Search for the cell housing the specified text and yield its [x, y] center coordinate. 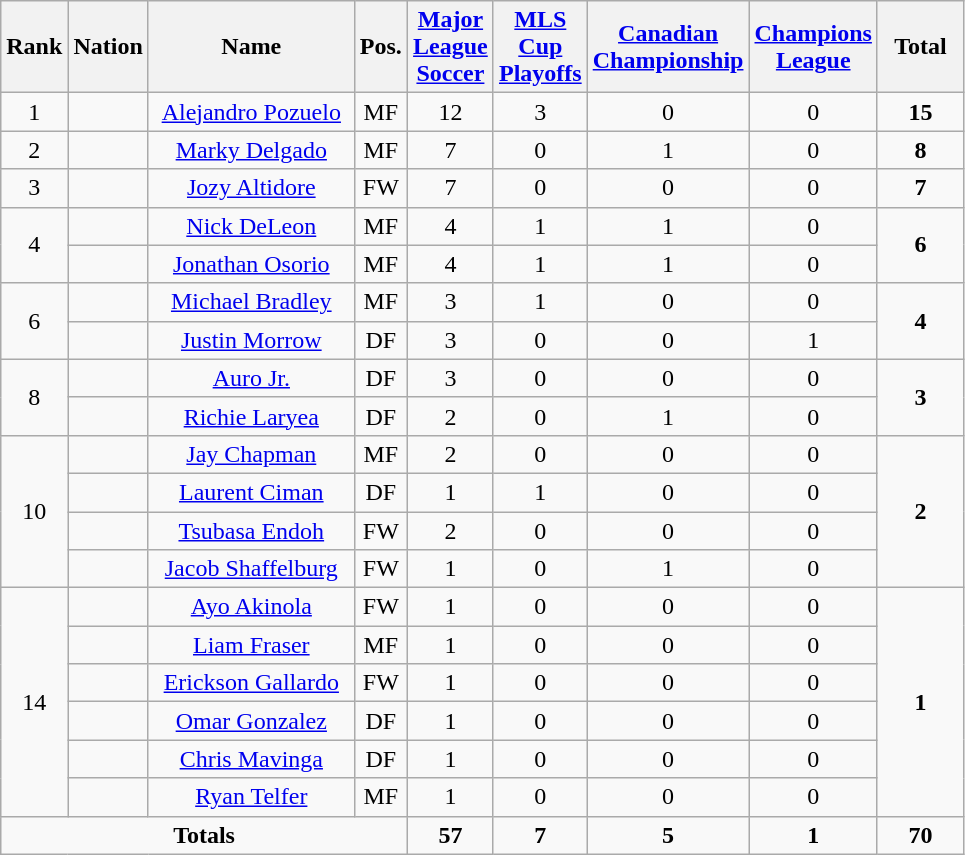
Major League Soccer [450, 47]
Champions League [813, 47]
Ryan Telfer [251, 797]
Total [920, 47]
15 [920, 112]
MLS Cup Playoffs [540, 47]
Pos. [380, 47]
Chris Mavinga [251, 759]
Omar Gonzalez [251, 721]
Totals [204, 835]
Auro Jr. [251, 378]
Jacob Shaffelburg [251, 569]
Nick DeLeon [251, 226]
57 [450, 835]
14 [34, 702]
Justin Morrow [251, 340]
Laurent Ciman [251, 492]
10 [34, 511]
Marky Delgado [251, 150]
Rank [34, 47]
Ayo Akinola [251, 607]
Alejandro Pozuelo [251, 112]
Nation [108, 47]
12 [450, 112]
Michael Bradley [251, 302]
Name [251, 47]
Liam Fraser [251, 645]
Jozy Altidore [251, 188]
Jonathan Osorio [251, 264]
Canadian Championship [668, 47]
5 [668, 835]
Richie Laryea [251, 416]
Tsubasa Endoh [251, 531]
Jay Chapman [251, 454]
Erickson Gallardo [251, 683]
70 [920, 835]
